Capture the cell that displays the provided text and extract its (x, y) central coordinate. 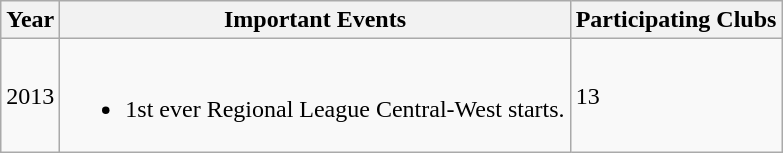
1st ever Regional League Central-West starts. (315, 96)
Participating Clubs (676, 20)
Year (30, 20)
13 (676, 96)
2013 (30, 96)
Important Events (315, 20)
